Pinpoint the cell where the given text exists, returning its [X, Y] midpoint coordinate. 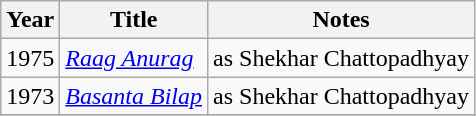
Title [134, 20]
Basanta Bilap [134, 96]
Raag Anurag [134, 58]
Year [30, 20]
1973 [30, 96]
Notes [342, 20]
1975 [30, 58]
